Scan for the cell matching the given text and deliver its (x, y) coordinate at center. 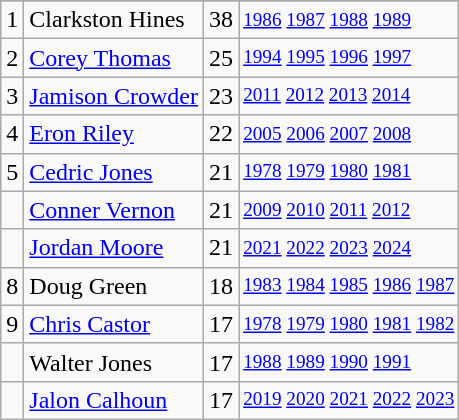
1986 1987 1988 1989 (349, 20)
2 (12, 58)
Corey Thomas (114, 58)
1 (12, 20)
Jordan Moore (114, 248)
2009 2010 2011 2012 (349, 210)
1994 1995 1996 1997 (349, 58)
1988 1989 1990 1991 (349, 362)
5 (12, 172)
Clarkston Hines (114, 20)
38 (222, 20)
2019 2020 2021 2022 2023 (349, 400)
1978 1979 1980 1981 1982 (349, 324)
22 (222, 134)
Cedric Jones (114, 172)
Doug Green (114, 286)
Walter Jones (114, 362)
1983 1984 1985 1986 1987 (349, 286)
8 (12, 286)
2021 2022 2023 2024 (349, 248)
Jalon Calhoun (114, 400)
3 (12, 96)
Eron Riley (114, 134)
2011 2012 2013 2014 (349, 96)
Chris Castor (114, 324)
Jamison Crowder (114, 96)
23 (222, 96)
2005 2006 2007 2008 (349, 134)
18 (222, 286)
4 (12, 134)
1978 1979 1980 1981 (349, 172)
Conner Vernon (114, 210)
9 (12, 324)
25 (222, 58)
